Provide the [X, Y] coordinate of the cell's center where the given text is located.  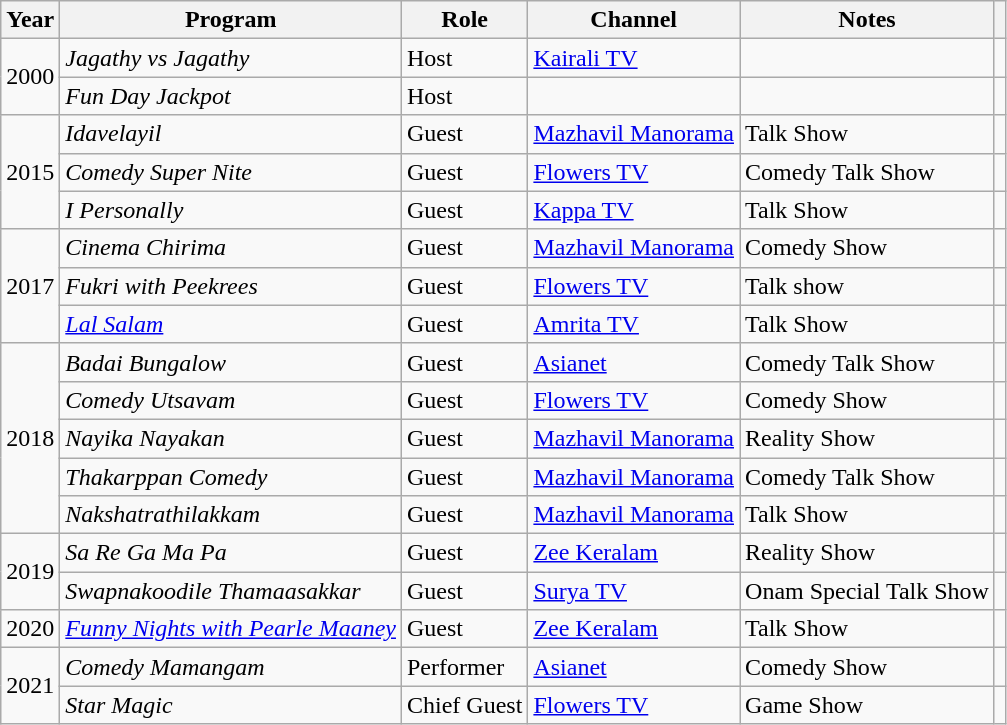
Game Show [868, 705]
Sa Re Ga Ma Pa [231, 553]
Cinema Chirima [231, 248]
Kairali TV [634, 58]
Comedy Mamangam [231, 667]
Talk show [868, 286]
Comedy Super Nite [231, 172]
2019 [30, 572]
2020 [30, 629]
Fukri with Peekrees [231, 286]
Chief Guest [464, 705]
2018 [30, 438]
2017 [30, 286]
Nakshatrathilakkam [231, 515]
Thakarppan Comedy [231, 477]
Nayika Nayakan [231, 438]
Swapnakoodile Thamaasakkar [231, 591]
2000 [30, 77]
Kappa TV [634, 210]
Program [231, 20]
Fun Day Jackpot [231, 96]
Year [30, 20]
Lal Salam [231, 324]
Onam Special Talk Show [868, 591]
Amrita TV [634, 324]
Performer [464, 667]
Badai Bungalow [231, 362]
I Personally [231, 210]
Notes [868, 20]
Channel [634, 20]
Role [464, 20]
Star Magic [231, 705]
Idavelayil [231, 134]
Jagathy vs Jagathy [231, 58]
Comedy Utsavam [231, 400]
Surya TV [634, 591]
2021 [30, 686]
2015 [30, 172]
Funny Nights with Pearle Maaney [231, 629]
